Output the (X, Y) coordinate of the center of the cell containing the given text.  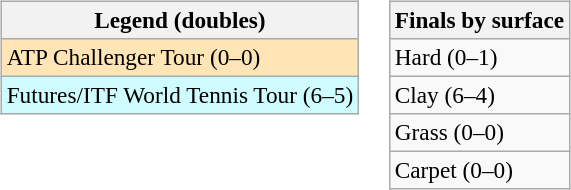
Clay (6–4) (479, 95)
Grass (0–0) (479, 133)
Finals by surface (479, 20)
Hard (0–1) (479, 57)
Carpet (0–0) (479, 171)
Legend (doubles) (180, 20)
ATP Challenger Tour (0–0) (180, 57)
Futures/ITF World Tennis Tour (6–5) (180, 95)
